Return the (x, y) coordinate for the center point of the cell that contains the specified text.  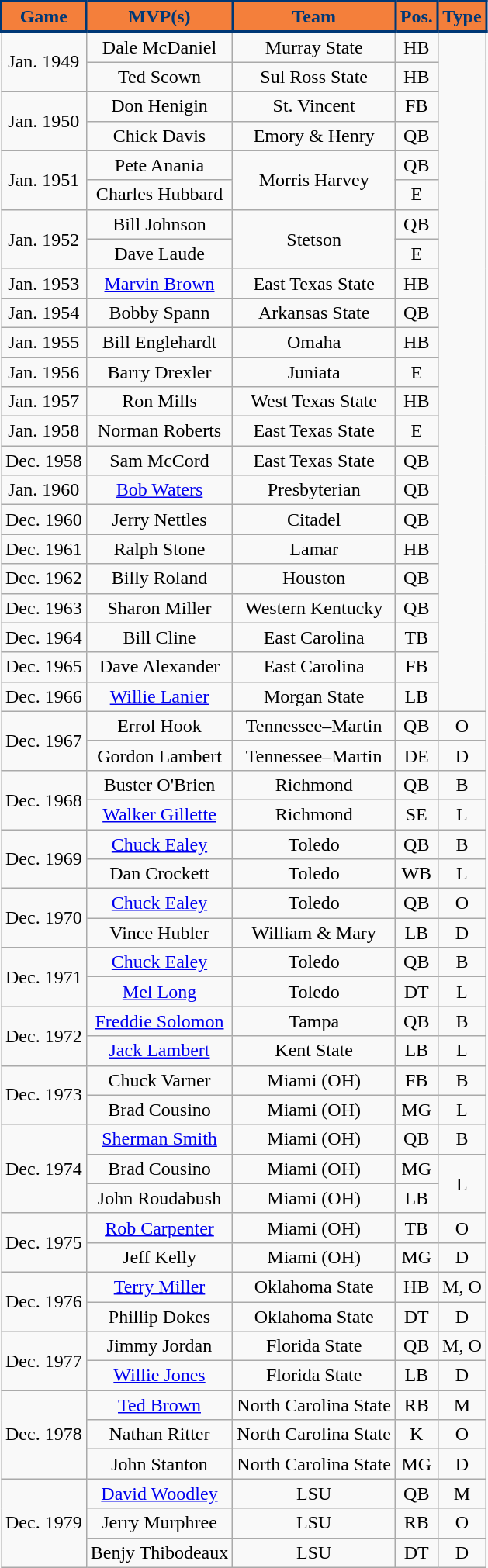
Sherman Smith (160, 1139)
Arkansas State (314, 313)
Bill Cline (160, 637)
Dec. 1973 (44, 1095)
K (417, 1435)
Billy Roland (160, 579)
Norman Roberts (160, 431)
Don Henigin (160, 106)
David Woodley (160, 1494)
Nathan Ritter (160, 1435)
Jack Lambert (160, 1051)
Murray State (314, 47)
John Roudabush (160, 1198)
Dec. 1971 (44, 977)
Jan. 1955 (44, 342)
Morris Harvey (314, 180)
Dave Laude (160, 254)
Bob Waters (160, 490)
Jan. 1953 (44, 283)
Freddie Solomon (160, 1021)
Morgan State (314, 696)
Jan. 1954 (44, 313)
Dec. 1966 (44, 696)
Dec. 1962 (44, 579)
Errol Hook (160, 726)
Jan. 1956 (44, 371)
Dec. 1972 (44, 1036)
Dave Alexander (160, 667)
SE (417, 814)
Dec. 1969 (44, 859)
William & Mary (314, 933)
Rob Carpenter (160, 1228)
Dec. 1979 (44, 1523)
Sharon Miller (160, 608)
Dec. 1970 (44, 918)
Game (44, 17)
Vince Hubler (160, 933)
Chick Davis (160, 136)
Buster O'Brien (160, 785)
Ron Mills (160, 402)
Dec. 1975 (44, 1242)
Dec. 1974 (44, 1169)
Type (462, 17)
Presbyterian (314, 490)
Emory & Henry (314, 136)
Barry Drexler (160, 371)
Jerry Nettles (160, 520)
Houston (314, 579)
Dan Crockett (160, 874)
Juniata (314, 371)
Jan. 1951 (44, 180)
WB (417, 874)
Dec. 1965 (44, 667)
Benjy Thibodeaux (160, 1552)
Lamar (314, 549)
Terry Miller (160, 1287)
Walker Gillette (160, 814)
Team (314, 17)
Charles Hubbard (160, 195)
Dale McDaniel (160, 47)
Dec. 1964 (44, 637)
Ted Brown (160, 1405)
Willie Jones (160, 1376)
Sam McCord (160, 461)
Sul Ross State (314, 77)
St. Vincent (314, 106)
Jimmy Jordan (160, 1346)
Mel Long (160, 992)
Omaha (314, 342)
Dec. 1968 (44, 800)
Citadel (314, 520)
MVP(s) (160, 17)
John Stanton (160, 1464)
Western Kentucky (314, 608)
DE (417, 755)
Dec. 1978 (44, 1435)
Marvin Brown (160, 283)
Bobby Spann (160, 313)
Bill Englehardt (160, 342)
Phillip Dokes (160, 1316)
Ted Scown (160, 77)
Ralph Stone (160, 549)
Stetson (314, 239)
Jan. 1957 (44, 402)
Dec. 1977 (44, 1361)
Dec. 1961 (44, 549)
Dec. 1960 (44, 520)
Jan. 1950 (44, 121)
Dec. 1963 (44, 608)
Jerry Murphree (160, 1523)
Jan. 1960 (44, 490)
Pos. (417, 17)
Jeff Kelly (160, 1257)
Dec. 1967 (44, 741)
Jan. 1958 (44, 431)
Pete Anania (160, 165)
Dec. 1976 (44, 1301)
Jan. 1952 (44, 239)
Kent State (314, 1051)
Jan. 1949 (44, 62)
Chuck Varner (160, 1080)
Gordon Lambert (160, 755)
Willie Lanier (160, 696)
West Texas State (314, 402)
Bill Johnson (160, 224)
Tampa (314, 1021)
Dec. 1958 (44, 461)
